Search for the cell housing the specified text and yield its [X, Y] center coordinate. 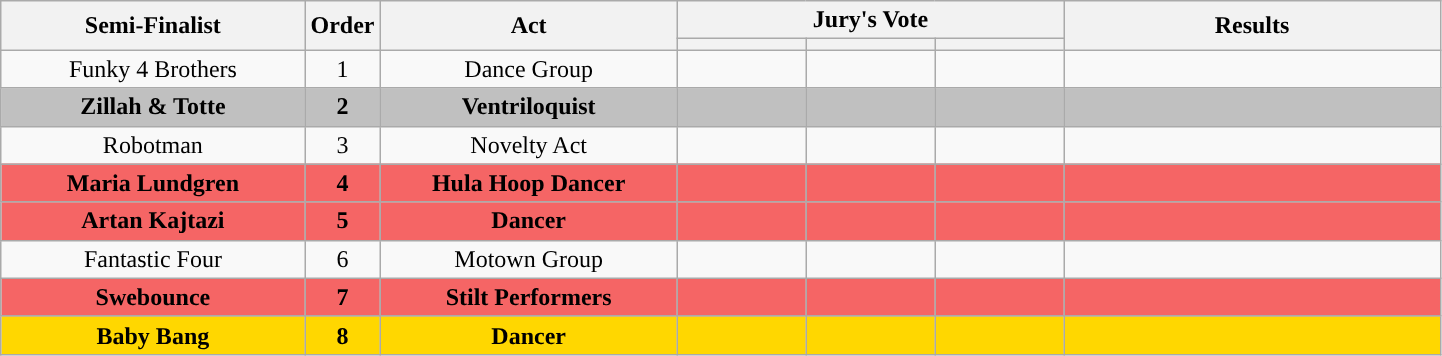
Order [342, 26]
1 [342, 69]
Ventriloquist [528, 107]
Maria Lundgren [153, 183]
Dance Group [528, 69]
Fantastic Four [153, 259]
3 [342, 145]
Semi-Finalist [153, 26]
Hula Hoop Dancer [528, 183]
5 [342, 221]
Novelty Act [528, 145]
Robotman [153, 145]
Swebounce [153, 297]
Funky 4 Brothers [153, 69]
Zillah & Totte [153, 107]
4 [342, 183]
Results [1252, 26]
Stilt Performers [528, 297]
Jury's Vote [870, 20]
Artan Kajtazi [153, 221]
6 [342, 259]
Act [528, 26]
8 [342, 335]
Motown Group [528, 259]
2 [342, 107]
7 [342, 297]
Baby Bang [153, 335]
